Return [x, y] of the center of cell containing provided text 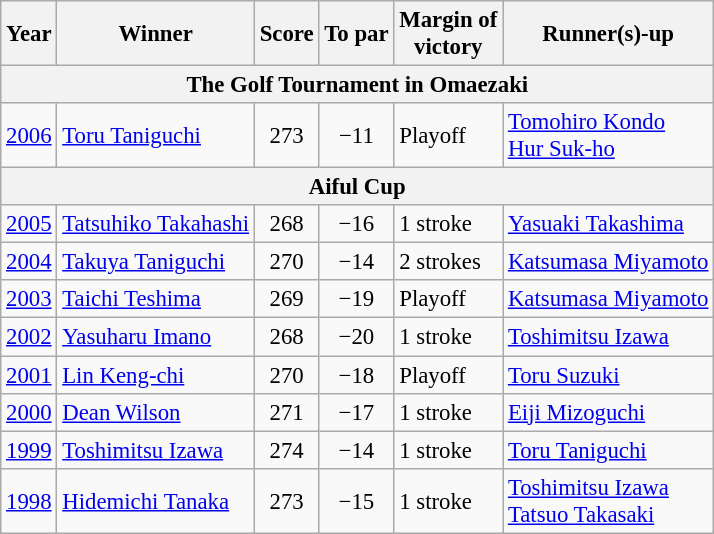
2000 [29, 412]
2 strokes [448, 262]
−11 [356, 136]
2002 [29, 337]
Lin Keng-chi [156, 375]
Toshimitsu Izawa Tatsuo Takasaki [608, 500]
Tatsuhiko Takahashi [156, 224]
−17 [356, 412]
Tomohiro Kondo Hur Suk-ho [608, 136]
Toru Suzuki [608, 375]
274 [286, 450]
Score [286, 34]
−20 [356, 337]
2005 [29, 224]
Eiji Mizoguchi [608, 412]
Year [29, 34]
−18 [356, 375]
2001 [29, 375]
Winner [156, 34]
Runner(s)-up [608, 34]
1998 [29, 500]
1999 [29, 450]
−15 [356, 500]
2003 [29, 299]
Aiful Cup [358, 187]
Takuya Taniguchi [156, 262]
271 [286, 412]
The Golf Tournament in Omaezaki [358, 85]
Yasuaki Takashima [608, 224]
Margin ofvictory [448, 34]
2006 [29, 136]
Taichi Teshima [156, 299]
−16 [356, 224]
To par [356, 34]
2004 [29, 262]
Yasuharu Imano [156, 337]
−19 [356, 299]
269 [286, 299]
Hidemichi Tanaka [156, 500]
Dean Wilson [156, 412]
